Return the [X, Y] coordinate for the center point of the cell that contains the specified text.  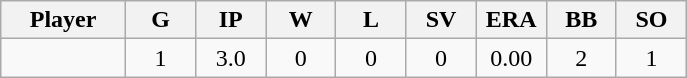
Player [64, 20]
W [301, 20]
BB [581, 20]
L [371, 20]
0.00 [511, 58]
2 [581, 58]
3.0 [231, 58]
IP [231, 20]
ERA [511, 20]
SO [651, 20]
SV [441, 20]
G [160, 20]
